For the text-containing cell, return its midpoint in (X, Y) coordinate format. 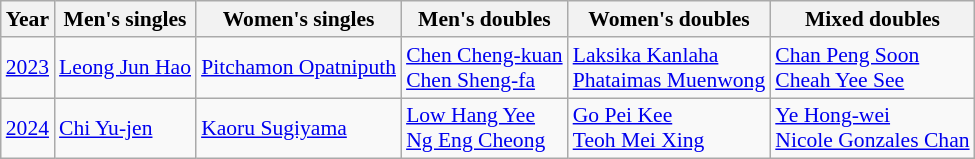
Low Hang Yee Ng Eng Cheong (484, 128)
Ye Hong-wei Nicole Gonzales Chan (872, 128)
Women's doubles (670, 19)
Chen Cheng-kuan Chen Sheng-fa (484, 68)
2023 (28, 68)
Men's singles (125, 19)
Women's singles (298, 19)
Laksika Kanlaha Phataimas Muenwong (670, 68)
Year (28, 19)
Chan Peng Soon Cheah Yee See (872, 68)
Mixed doubles (872, 19)
Men's doubles (484, 19)
Pitchamon Opatniputh (298, 68)
Leong Jun Hao (125, 68)
Go Pei Kee Teoh Mei Xing (670, 128)
Chi Yu-jen (125, 128)
2024 (28, 128)
Kaoru Sugiyama (298, 128)
